Find where the given text appears and provide that cell's center as (X, Y) coordinate. 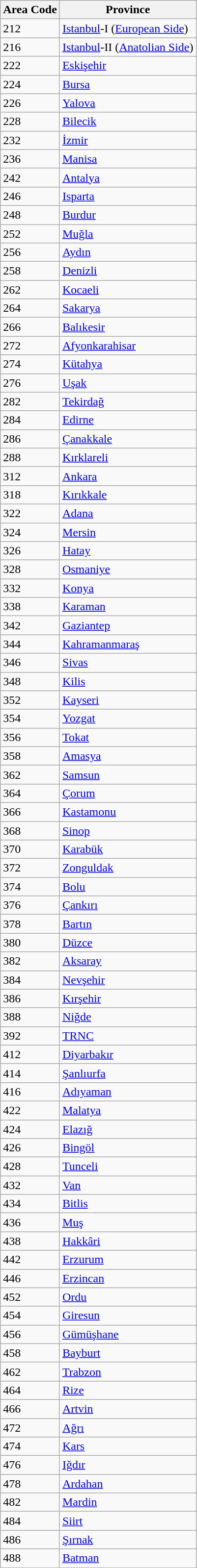
Tunceli (128, 1167)
Ardahan (128, 1484)
Tokat (128, 737)
264 (30, 308)
Nevşehir (128, 980)
482 (30, 1502)
236 (30, 159)
486 (30, 1540)
416 (30, 1092)
328 (30, 570)
380 (30, 943)
388 (30, 1017)
274 (30, 364)
326 (30, 551)
Giresun (128, 1316)
Çankırı (128, 905)
Kilis (128, 681)
324 (30, 532)
488 (30, 1558)
Karaman (128, 607)
352 (30, 700)
Sinop (128, 831)
Eskişehir (128, 66)
472 (30, 1428)
Province (128, 10)
224 (30, 84)
368 (30, 831)
Ankara (128, 476)
Kütahya (128, 364)
Zonguldak (128, 868)
344 (30, 644)
Çorum (128, 793)
222 (30, 66)
Bayburt (128, 1353)
266 (30, 327)
322 (30, 513)
Balıkesir (128, 327)
422 (30, 1110)
Niğde (128, 1017)
Uşak (128, 383)
Hatay (128, 551)
272 (30, 346)
452 (30, 1297)
Trabzon (128, 1371)
Bartın (128, 924)
286 (30, 439)
428 (30, 1167)
Erzincan (128, 1278)
Kırşehir (128, 998)
456 (30, 1334)
462 (30, 1371)
Iğdır (128, 1465)
356 (30, 737)
348 (30, 681)
Elazığ (128, 1129)
484 (30, 1521)
Edirne (128, 420)
Karabük (128, 849)
382 (30, 961)
358 (30, 756)
Afyonkarahisar (128, 346)
284 (30, 420)
370 (30, 849)
282 (30, 401)
446 (30, 1278)
Burdur (128, 215)
Amasya (128, 756)
Osmaniye (128, 570)
466 (30, 1409)
İzmir (128, 140)
Sakarya (128, 308)
Van (128, 1185)
Kocaeli (128, 290)
252 (30, 234)
Malatya (128, 1110)
216 (30, 47)
478 (30, 1484)
Isparta (128, 196)
Kastamonu (128, 812)
Kırıkkale (128, 495)
Rize (128, 1390)
366 (30, 812)
434 (30, 1204)
318 (30, 495)
392 (30, 1036)
464 (30, 1390)
442 (30, 1260)
276 (30, 383)
Denizli (128, 271)
378 (30, 924)
Mardin (128, 1502)
Aksaray (128, 961)
Bursa (128, 84)
248 (30, 215)
Antalya (128, 177)
Bilecik (128, 122)
Gümüşhane (128, 1334)
458 (30, 1353)
Kırklareli (128, 457)
338 (30, 607)
Sivas (128, 663)
Şırnak (128, 1540)
424 (30, 1129)
474 (30, 1446)
226 (30, 103)
Gaziantep (128, 625)
354 (30, 719)
Ordu (128, 1297)
Ağrı (128, 1428)
Bingöl (128, 1148)
376 (30, 905)
228 (30, 122)
374 (30, 887)
Mersin (128, 532)
332 (30, 588)
288 (30, 457)
Batman (128, 1558)
Siirt (128, 1521)
Bolu (128, 887)
Tekirdağ (128, 401)
TRNC (128, 1036)
414 (30, 1073)
454 (30, 1316)
Istanbul-II (Anatolian Side) (128, 47)
Kahramanmaraş (128, 644)
258 (30, 271)
Diyarbakır (128, 1054)
Area Code (30, 10)
Istanbul-I (European Side) (128, 28)
Adana (128, 513)
432 (30, 1185)
246 (30, 196)
364 (30, 793)
256 (30, 252)
476 (30, 1465)
386 (30, 998)
Erzurum (128, 1260)
372 (30, 868)
426 (30, 1148)
Şanlıurfa (128, 1073)
Hakkâri (128, 1241)
Aydın (128, 252)
412 (30, 1054)
Muğla (128, 234)
Kars (128, 1446)
Samsun (128, 774)
Düzce (128, 943)
212 (30, 28)
Adıyaman (128, 1092)
346 (30, 663)
Kayseri (128, 700)
Artvin (128, 1409)
Muş (128, 1222)
Konya (128, 588)
342 (30, 625)
232 (30, 140)
312 (30, 476)
Bitlis (128, 1204)
384 (30, 980)
436 (30, 1222)
Yozgat (128, 719)
242 (30, 177)
Manisa (128, 159)
Yalova (128, 103)
262 (30, 290)
362 (30, 774)
Çanakkale (128, 439)
438 (30, 1241)
